For the text-containing cell, return its midpoint in (x, y) coordinate format. 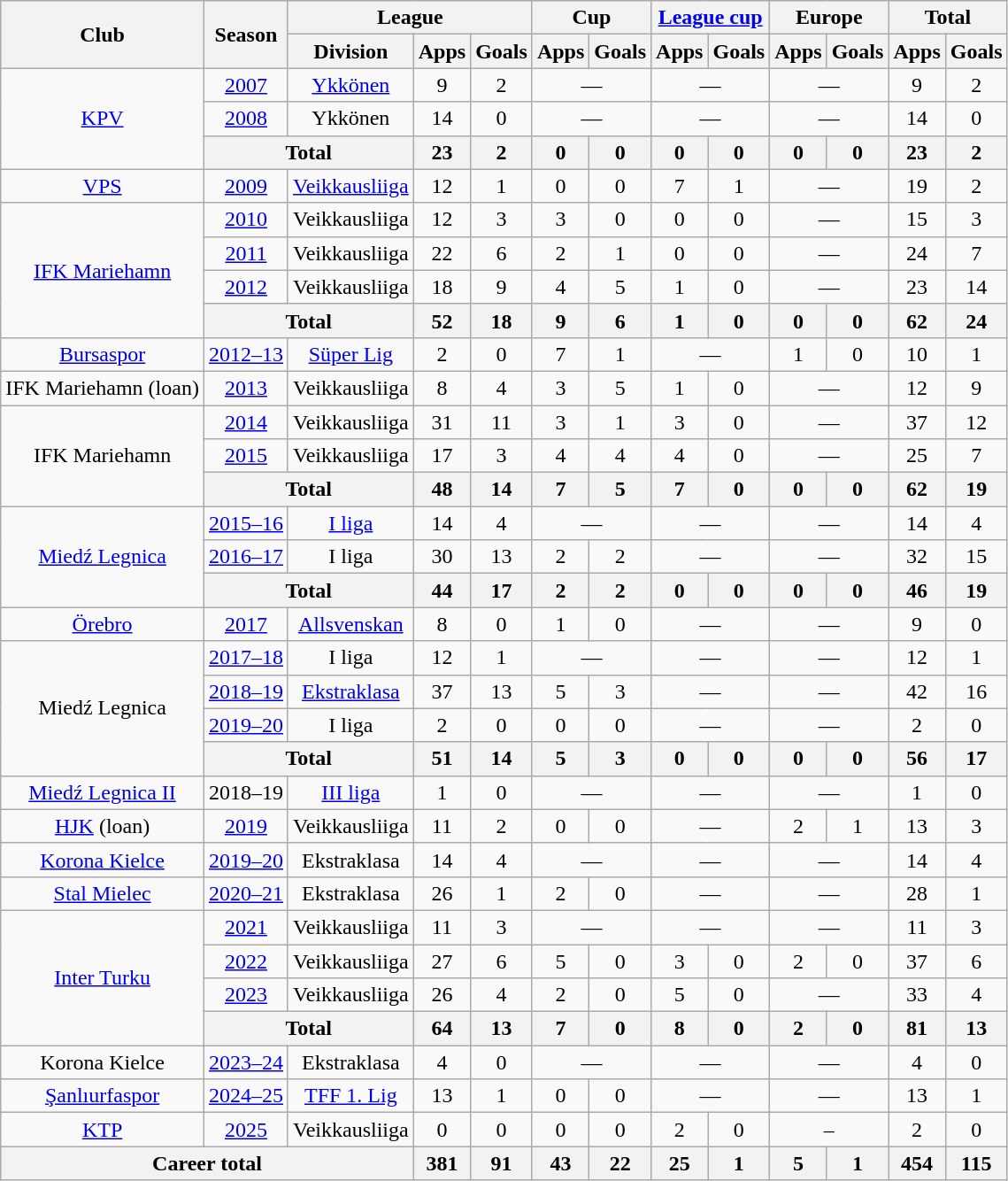
Europe (829, 18)
2021 (246, 927)
46 (917, 590)
2023–24 (246, 1062)
VPS (103, 186)
2016–17 (246, 557)
43 (560, 1163)
HJK (loan) (103, 826)
Stal Mielec (103, 893)
III liga (350, 792)
2010 (246, 220)
2019 (246, 826)
Şanlıurfaspor (103, 1096)
– (829, 1130)
KTP (103, 1130)
2025 (246, 1130)
56 (917, 759)
44 (442, 590)
2015 (246, 456)
KPV (103, 119)
31 (442, 422)
81 (917, 1029)
Club (103, 35)
115 (976, 1163)
381 (442, 1163)
16 (976, 691)
42 (917, 691)
Bursaspor (103, 354)
Cup (591, 18)
48 (442, 490)
2020–21 (246, 893)
2007 (246, 85)
Inter Turku (103, 977)
33 (917, 995)
Süper Lig (350, 354)
2017–18 (246, 658)
51 (442, 759)
64 (442, 1029)
TFF 1. Lig (350, 1096)
30 (442, 557)
Allsvenskan (350, 624)
2024–25 (246, 1096)
2012–13 (246, 354)
2013 (246, 388)
32 (917, 557)
League cup (711, 18)
10 (917, 354)
Season (246, 35)
52 (442, 320)
Miedź Legnica II (103, 792)
2023 (246, 995)
2014 (246, 422)
Career total (207, 1163)
2017 (246, 624)
91 (502, 1163)
2011 (246, 253)
27 (442, 961)
IFK Mariehamn (loan) (103, 388)
Division (350, 51)
2015–16 (246, 523)
28 (917, 893)
2022 (246, 961)
2009 (246, 186)
454 (917, 1163)
2012 (246, 287)
League (410, 18)
2008 (246, 119)
Örebro (103, 624)
